Capture the cell that displays the provided text and extract its [X, Y] central coordinate. 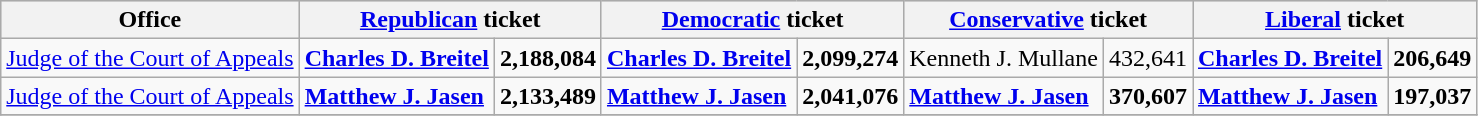
370,607 [1148, 96]
Liberal ticket [1334, 20]
Democratic ticket [752, 20]
2,099,274 [850, 58]
206,649 [1432, 58]
Kenneth J. Mullane [1004, 58]
2,188,084 [548, 58]
2,041,076 [850, 96]
Republican ticket [450, 20]
432,641 [1148, 58]
197,037 [1432, 96]
2,133,489 [548, 96]
Conservative ticket [1048, 20]
Office [150, 20]
